Identify which cell holds the provided text, then report its [X, Y] central coordinate. 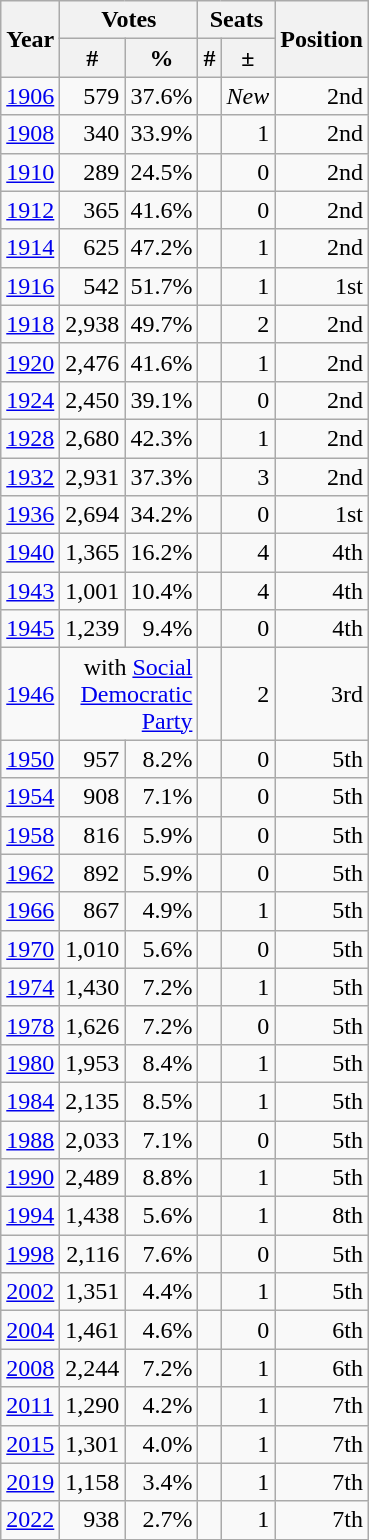
1,365 [92, 553]
1974 [30, 987]
Position [322, 39]
1946 [30, 694]
2,931 [92, 477]
365 [92, 210]
7.6% [162, 1254]
1994 [30, 1216]
2,033 [92, 1139]
1,438 [92, 1216]
16.2% [162, 553]
1916 [30, 286]
2002 [30, 1292]
1966 [30, 911]
1978 [30, 1025]
2019 [30, 1482]
1945 [30, 629]
34.2% [162, 515]
New [248, 96]
1912 [30, 210]
1,010 [92, 949]
2,938 [92, 324]
1,351 [92, 1292]
2,694 [92, 515]
37.6% [162, 96]
957 [92, 759]
867 [92, 911]
2,116 [92, 1254]
1,430 [92, 987]
2,450 [92, 400]
2,135 [92, 1101]
892 [92, 873]
1943 [30, 591]
1962 [30, 873]
8.2% [162, 759]
8.5% [162, 1101]
1950 [30, 759]
4.9% [162, 911]
1970 [30, 949]
1914 [30, 248]
1,158 [92, 1482]
1984 [30, 1101]
1928 [30, 438]
816 [92, 835]
1,953 [92, 1063]
2004 [30, 1330]
340 [92, 134]
4.6% [162, 1330]
2022 [30, 1520]
1910 [30, 172]
2,680 [92, 438]
579 [92, 96]
3.4% [162, 1482]
47.2% [162, 248]
± [248, 58]
1998 [30, 1254]
8th [322, 1216]
4.4% [162, 1292]
51.7% [162, 286]
1936 [30, 515]
2,489 [92, 1178]
1,290 [92, 1406]
625 [92, 248]
289 [92, 172]
33.9% [162, 134]
42.3% [162, 438]
1906 [30, 96]
908 [92, 797]
with Social Democratic Party [129, 694]
2.7% [162, 1520]
Votes [129, 20]
2,244 [92, 1368]
2015 [30, 1444]
39.1% [162, 400]
2011 [30, 1406]
1,626 [92, 1025]
1980 [30, 1063]
1,239 [92, 629]
10.4% [162, 591]
49.7% [162, 324]
4.2% [162, 1406]
Seats [236, 20]
542 [92, 286]
24.5% [162, 172]
1958 [30, 835]
2008 [30, 1368]
9.4% [162, 629]
4.0% [162, 1444]
1988 [30, 1139]
% [162, 58]
1990 [30, 1178]
1954 [30, 797]
3rd [322, 694]
3 [248, 477]
8.4% [162, 1063]
1918 [30, 324]
2,476 [92, 362]
8.8% [162, 1178]
1,461 [92, 1330]
1940 [30, 553]
1920 [30, 362]
1932 [30, 477]
Year [30, 39]
938 [92, 1520]
1908 [30, 134]
37.3% [162, 477]
1,001 [92, 591]
1,301 [92, 1444]
1924 [30, 400]
